Return the [X, Y] coordinate for the center point of the cell that contains the specified text.  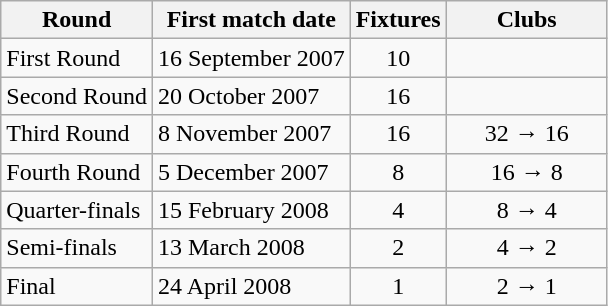
5 December 2007 [251, 172]
2 [398, 248]
24 April 2008 [251, 286]
16 → 8 [526, 172]
4 [398, 210]
Fourth Round [77, 172]
2 → 1 [526, 286]
16 September 2007 [251, 58]
Quarter-finals [77, 210]
Clubs [526, 20]
10 [398, 58]
15 February 2008 [251, 210]
8 [398, 172]
First Round [77, 58]
8 → 4 [526, 210]
20 October 2007 [251, 96]
13 March 2008 [251, 248]
Second Round [77, 96]
Fixtures [398, 20]
1 [398, 286]
First match date [251, 20]
Semi-finals [77, 248]
4 → 2 [526, 248]
Round [77, 20]
32 → 16 [526, 134]
Final [77, 286]
Third Round [77, 134]
8 November 2007 [251, 134]
